Detect which cell encompasses the target text, then output its [X, Y] center coordinate. 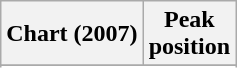
Peakposition [189, 34]
Chart (2007) [72, 34]
